Identify which cell holds the provided text, then report its [X, Y] central coordinate. 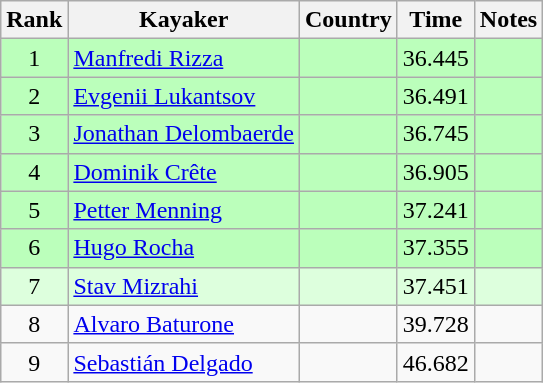
7 [34, 286]
Evgenii Lukantsov [184, 96]
Kayaker [184, 20]
9 [34, 362]
Rank [34, 20]
36.745 [436, 134]
Manfredi Rizza [184, 58]
Time [436, 20]
36.445 [436, 58]
37.241 [436, 210]
8 [34, 324]
36.491 [436, 96]
Petter Menning [184, 210]
1 [34, 58]
Hugo Rocha [184, 248]
Stav Mizrahi [184, 286]
3 [34, 134]
39.728 [436, 324]
Notes [508, 20]
2 [34, 96]
Jonathan Delombaerde [184, 134]
5 [34, 210]
6 [34, 248]
Sebastián Delgado [184, 362]
4 [34, 172]
37.451 [436, 286]
Country [349, 20]
36.905 [436, 172]
46.682 [436, 362]
37.355 [436, 248]
Dominik Crête [184, 172]
Alvaro Baturone [184, 324]
